Detect which cell encompasses the target text, then output its [X, Y] center coordinate. 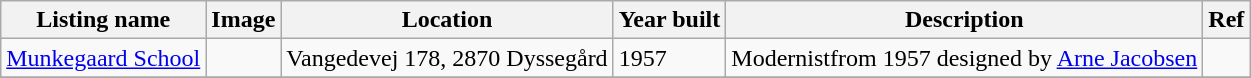
Location [447, 20]
Year built [670, 20]
Description [964, 20]
Ref [1226, 20]
Munkegaard School [104, 58]
Image [244, 20]
1957 [670, 58]
Vangedevej 178, 2870 Dyssegård [447, 58]
Listing name [104, 20]
Modernistfrom 1957 designed by Arne Jacobsen [964, 58]
